Locate the cell with the specified text and output its (X, Y) center coordinate. 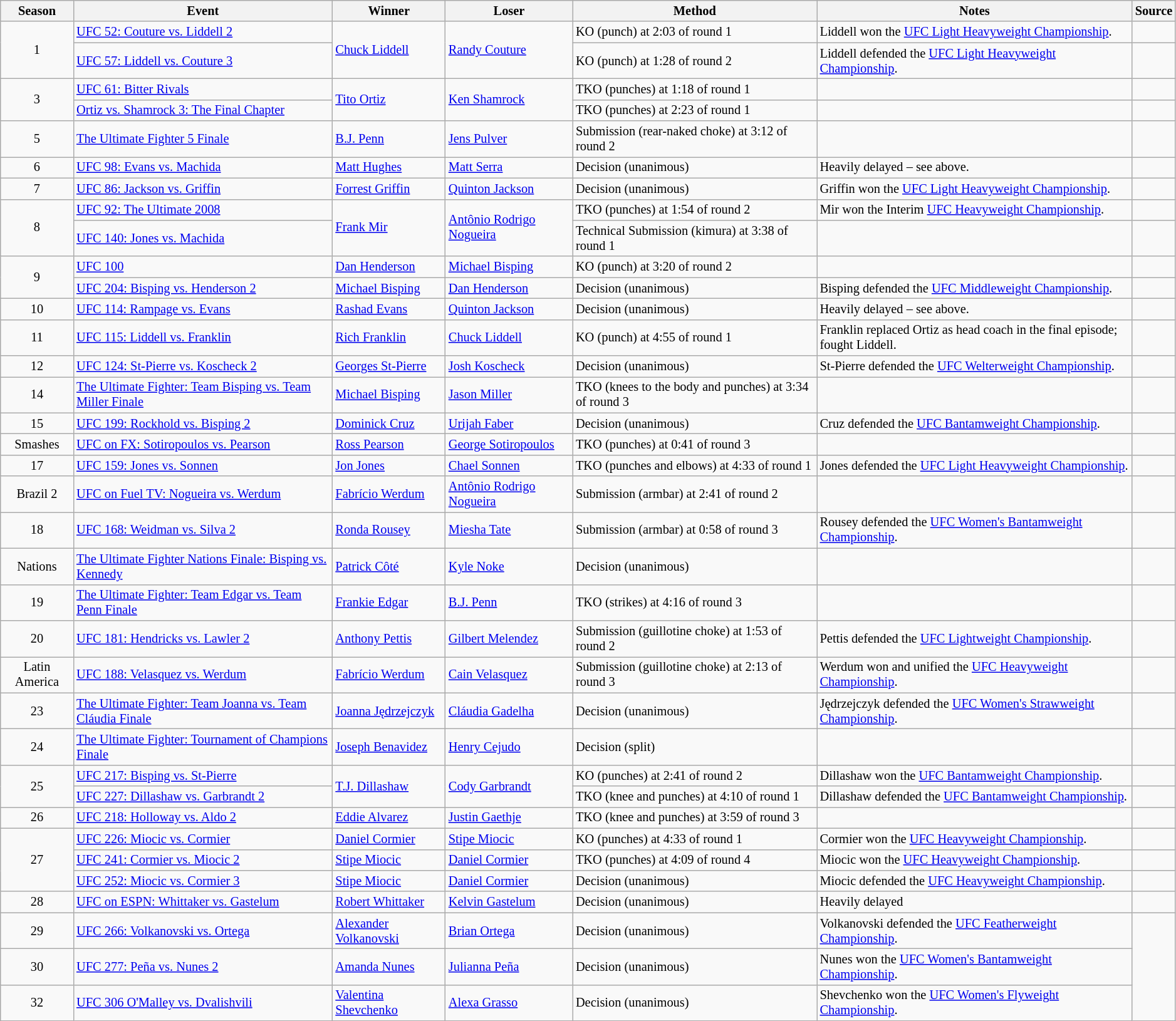
Werdum won and unified the UFC Heavyweight Championship. (975, 675)
Gilbert Melendez (509, 638)
UFC 114: Rampage vs. Evans (203, 309)
KO (punch) at 2:03 of round 1 (695, 32)
Ronda Rousey (388, 530)
Tito Ortiz (388, 99)
Submission (guillotine choke) at 2:13 of round 3 (695, 675)
14 (37, 395)
Frankie Edgar (388, 603)
27 (37, 859)
The Ultimate Fighter: Team Bisping vs. Team Miller Finale (203, 395)
TKO (punches) at 4:09 of round 4 (695, 860)
Dillashaw defended the UFC Bantamweight Championship. (975, 797)
UFC 218: Holloway vs. Aldo 2 (203, 817)
Matt Hughes (388, 167)
Mir won the Interim UFC Heavyweight Championship. (975, 210)
UFC 92: The Ultimate 2008 (203, 210)
12 (37, 366)
TKO (knee and punches) at 4:10 of round 1 (695, 797)
Submission (armbar) at 0:58 of round 3 (695, 530)
UFC on ESPN: Whittaker vs. Gastelum (203, 902)
Kyle Noke (509, 566)
32 (37, 1003)
Liddell defended the UFC Light Heavyweight Championship. (975, 61)
1 (37, 50)
KO (punches) at 2:41 of round 2 (695, 775)
Julianna Peña (509, 967)
Winner (388, 11)
Shevchenko won the UFC Women's Flyweight Championship. (975, 1003)
Heavily delayed (975, 902)
UFC on FX: Sotiropoulos vs. Pearson (203, 444)
Submission (armbar) at 2:41 of round 2 (695, 494)
9 (37, 277)
Justin Gaethje (509, 817)
Urijah Faber (509, 423)
UFC 168: Weidman vs. Silva 2 (203, 530)
Dominick Cruz (388, 423)
Submission (guillotine choke) at 1:53 of round 2 (695, 638)
UFC 100 (203, 267)
UFC 140: Jones vs. Machida (203, 238)
TKO (strikes) at 4:16 of round 3 (695, 603)
George Sotiropoulos (509, 444)
6 (37, 167)
Jędrzejczyk defended the UFC Women's Strawweight Championship. (975, 711)
18 (37, 530)
Miocic won the UFC Heavyweight Championship. (975, 860)
17 (37, 465)
Jens Pulver (509, 139)
Liddell won the UFC Light Heavyweight Championship. (975, 32)
The Ultimate Fighter: Tournament of Champions Finale (203, 747)
UFC 188: Velasquez vs. Werdum (203, 675)
Miocic defended the UFC Heavyweight Championship. (975, 881)
UFC 199: Rockhold vs. Bisping 2 (203, 423)
UFC 241: Cormier vs. Miocic 2 (203, 860)
Griffin won the UFC Light Heavyweight Championship. (975, 189)
UFC 115: Liddell vs. Franklin (203, 338)
KO (punch) at 3:20 of round 2 (695, 267)
15 (37, 423)
Season (37, 11)
Decision (split) (695, 747)
TKO (punches and elbows) at 4:33 of round 1 (695, 465)
Ross Pearson (388, 444)
TKO (punches) at 1:18 of round 1 (695, 89)
Dillashaw won the UFC Bantamweight Championship. (975, 775)
UFC 227: Dillashaw vs. Garbrandt 2 (203, 797)
UFC 52: Couture vs. Liddell 2 (203, 32)
Alexa Grasso (509, 1003)
KO (punches) at 4:33 of round 1 (695, 839)
UFC 277: Peña vs. Nunes 2 (203, 967)
TKO (punches) at 2:23 of round 1 (695, 110)
3 (37, 99)
Joseph Benavidez (388, 747)
Rich Franklin (388, 338)
Alexander Volkanovski (388, 931)
Latin America (37, 675)
Jason Miller (509, 395)
KO (punch) at 1:28 of round 2 (695, 61)
26 (37, 817)
The Ultimate Fighter 5 Finale (203, 139)
7 (37, 189)
19 (37, 603)
Smashes (37, 444)
29 (37, 931)
Event (203, 11)
Submission (rear-naked choke) at 3:12 of round 2 (695, 139)
28 (37, 902)
30 (37, 967)
UFC 57: Liddell vs. Couture 3 (203, 61)
Henry Cejudo (509, 747)
Amanda Nunes (388, 967)
Patrick Côté (388, 566)
Rousey defended the UFC Women's Bantamweight Championship. (975, 530)
Robert Whittaker (388, 902)
UFC 86: Jackson vs. Griffin (203, 189)
UFC 226: Miocic vs. Cormier (203, 839)
Frank Mir (388, 228)
20 (37, 638)
10 (37, 309)
UFC 266: Volkanovski vs. Ortega (203, 931)
Josh Koscheck (509, 366)
24 (37, 747)
TKO (punches) at 0:41 of round 3 (695, 444)
Franklin replaced Ortiz as head coach in the final episode; fought Liddell. (975, 338)
Valentina Shevchenko (388, 1003)
Nations (37, 566)
Rashad Evans (388, 309)
Nunes won the UFC Women's Bantamweight Championship. (975, 967)
UFC 204: Bisping vs. Henderson 2 (203, 288)
Pettis defended the UFC Lightweight Championship. (975, 638)
Chael Sonnen (509, 465)
KO (punch) at 4:55 of round 1 (695, 338)
TKO (punches) at 1:54 of round 2 (695, 210)
Cain Velasquez (509, 675)
Cody Garbrandt (509, 785)
Jones defended the UFC Light Heavyweight Championship. (975, 465)
UFC 159: Jones vs. Sonnen (203, 465)
The Ultimate Fighter: Team Edgar vs. Team Penn Finale (203, 603)
23 (37, 711)
TKO (knee and punches) at 3:59 of round 3 (695, 817)
Anthony Pettis (388, 638)
Cruz defended the UFC Bantamweight Championship. (975, 423)
Georges St-Pierre (388, 366)
UFC 252: Miocic vs. Cormier 3 (203, 881)
Technical Submission (kimura) at 3:38 of round 1 (695, 238)
UFC 124: St-Pierre vs. Koscheck 2 (203, 366)
UFC on Fuel TV: Nogueira vs. Werdum (203, 494)
25 (37, 785)
TKO (knees to the body and punches) at 3:34 of round 3 (695, 395)
St-Pierre defended the UFC Welterweight Championship. (975, 366)
Kelvin Gastelum (509, 902)
8 (37, 228)
Joanna Jędrzejczyk (388, 711)
T.J. Dillashaw (388, 785)
Forrest Griffin (388, 189)
UFC 217: Bisping vs. St-Pierre (203, 775)
Matt Serra (509, 167)
5 (37, 139)
Miesha Tate (509, 530)
Eddie Alvarez (388, 817)
Ken Shamrock (509, 99)
Volkanovski defended the UFC Featherweight Championship. (975, 931)
Bisping defended the UFC Middleweight Championship. (975, 288)
Randy Couture (509, 50)
UFC 61: Bitter Rivals (203, 89)
Cláudia Gadelha (509, 711)
Notes (975, 11)
UFC 98: Evans vs. Machida (203, 167)
Ortiz vs. Shamrock 3: The Final Chapter (203, 110)
Jon Jones (388, 465)
UFC 181: Hendricks vs. Lawler 2 (203, 638)
Loser (509, 11)
The Ultimate Fighter: Team Joanna vs. Team Cláudia Finale (203, 711)
UFC 306 O'Malley vs. Dvalishvili (203, 1003)
11 (37, 338)
Brian Ortega (509, 931)
Method (695, 11)
Brazil 2 (37, 494)
Source (1154, 11)
Cormier won the UFC Heavyweight Championship. (975, 839)
The Ultimate Fighter Nations Finale: Bisping vs. Kennedy (203, 566)
